Return [X, Y] of the center of cell containing provided text 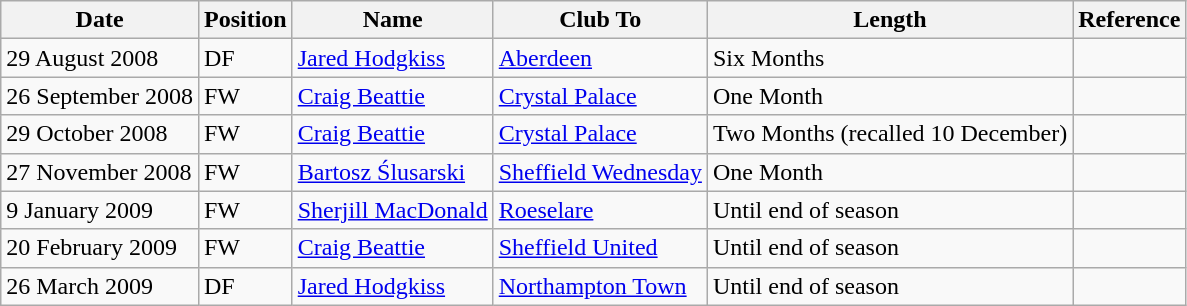
Roeselare [600, 210]
Sheffield United [600, 248]
Northampton Town [600, 286]
Club To [600, 20]
Date [100, 20]
Length [890, 20]
Sherjill MacDonald [392, 210]
Position [245, 20]
Reference [1130, 20]
Name [392, 20]
Six Months [890, 58]
27 November 2008 [100, 172]
26 September 2008 [100, 96]
Sheffield Wednesday [600, 172]
29 October 2008 [100, 134]
29 August 2008 [100, 58]
Bartosz Ślusarski [392, 172]
9 January 2009 [100, 210]
Aberdeen [600, 58]
20 February 2009 [100, 248]
Two Months (recalled 10 December) [890, 134]
26 March 2009 [100, 286]
